Capture the cell that displays the provided text and extract its [X, Y] central coordinate. 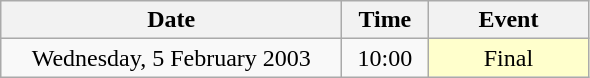
Wednesday, 5 February 2003 [172, 58]
Date [172, 20]
Event [508, 20]
Time [385, 20]
10:00 [385, 58]
Final [508, 58]
